Detect which cell encompasses the target text, then output its [X, Y] center coordinate. 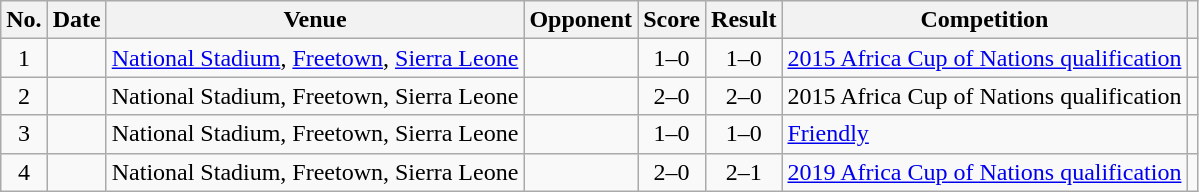
Result [744, 20]
1 [24, 58]
2 [24, 96]
Competition [984, 20]
Friendly [984, 134]
Opponent [581, 20]
4 [24, 172]
No. [24, 20]
Score [672, 20]
Venue [315, 20]
2019 Africa Cup of Nations qualification [984, 172]
Date [76, 20]
2–1 [744, 172]
3 [24, 134]
